Return the (x, y) coordinate for the center point of the cell that contains the specified text.  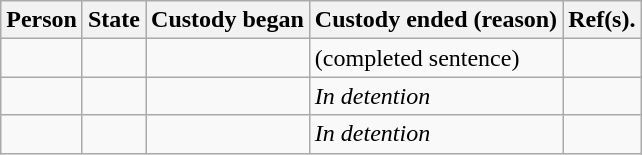
Custody ended (reason) (436, 20)
State (114, 20)
Person (42, 20)
(completed sentence) (436, 58)
Custody began (228, 20)
Ref(s). (602, 20)
